Pinpoint the cell where the given text exists, returning its (X, Y) midpoint coordinate. 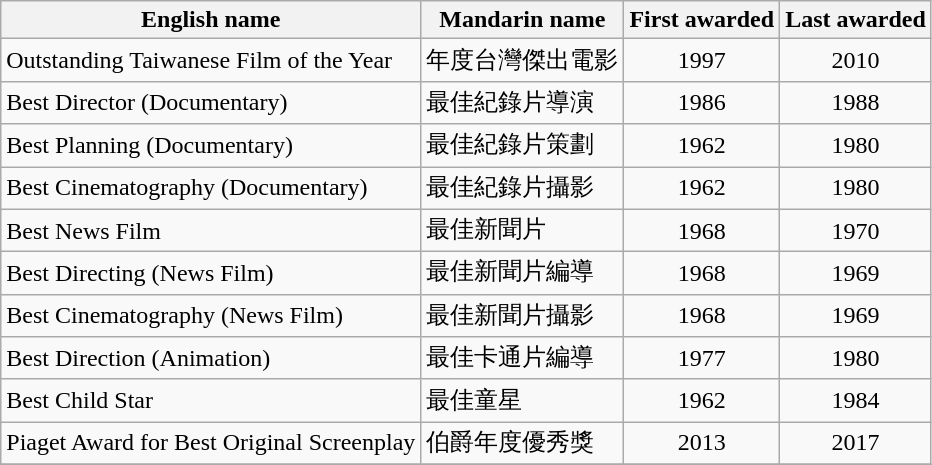
年度台灣傑出電影 (522, 60)
Piaget Award for Best Original Screenplay (211, 444)
Best Direction (Animation) (211, 358)
Last awarded (856, 20)
1988 (856, 102)
最佳紀錄片導演 (522, 102)
Best Director (Documentary) (211, 102)
1977 (702, 358)
Best Directing (News Film) (211, 274)
Mandarin name (522, 20)
Best News Film (211, 230)
1997 (702, 60)
最佳童星 (522, 400)
最佳紀錄片策劃 (522, 146)
Best Cinematography (News Film) (211, 316)
2010 (856, 60)
最佳紀錄片攝影 (522, 188)
Best Child Star (211, 400)
伯爵年度優秀獎 (522, 444)
最佳新聞片攝影 (522, 316)
Outstanding Taiwanese Film of the Year (211, 60)
2013 (702, 444)
English name (211, 20)
1970 (856, 230)
最佳卡通片編導 (522, 358)
1986 (702, 102)
1984 (856, 400)
2017 (856, 444)
最佳新聞片 (522, 230)
Best Planning (Documentary) (211, 146)
First awarded (702, 20)
最佳新聞片編導 (522, 274)
Best Cinematography (Documentary) (211, 188)
